From the cell containing the given text, extract its center point as [x, y] coordinate. 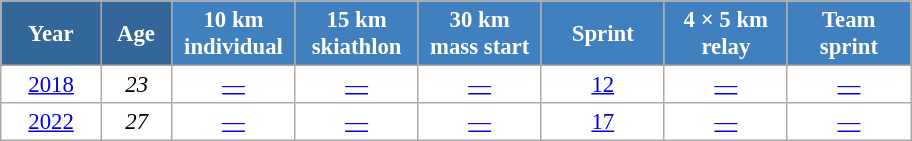
Team sprint [848, 34]
10 km individual [234, 34]
4 × 5 km relay [726, 34]
Sprint [602, 34]
Age [136, 34]
2022 [52, 122]
27 [136, 122]
2018 [52, 85]
17 [602, 122]
12 [602, 85]
30 km mass start [480, 34]
Year [52, 34]
23 [136, 85]
15 km skiathlon [356, 34]
